Detect which cell encompasses the target text, then output its (X, Y) center coordinate. 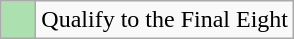
Qualify to the Final Eight (165, 20)
